Pinpoint the cell where the given text exists, returning its [X, Y] midpoint coordinate. 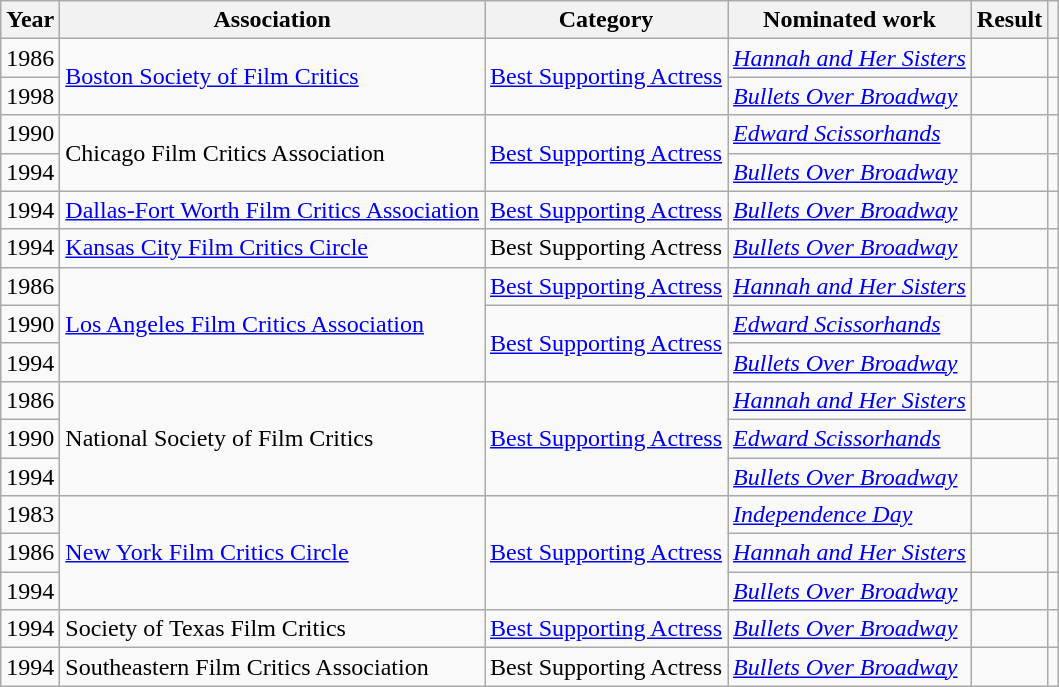
Result [1009, 20]
1983 [30, 515]
New York Film Critics Circle [272, 553]
Los Angeles Film Critics Association [272, 324]
Southeastern Film Critics Association [272, 667]
Category [606, 20]
Independence Day [850, 515]
Society of Texas Film Critics [272, 629]
National Society of Film Critics [272, 438]
1998 [30, 96]
Association [272, 20]
Kansas City Film Critics Circle [272, 248]
Chicago Film Critics Association [272, 153]
Year [30, 20]
Boston Society of Film Critics [272, 77]
Nominated work [850, 20]
Dallas-Fort Worth Film Critics Association [272, 210]
